Extract the (X, Y) coordinate from the center of the cell holding the provided text.  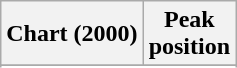
Peakposition (189, 34)
Chart (2000) (72, 34)
